Identify which cell holds the provided text, then report its [x, y] central coordinate. 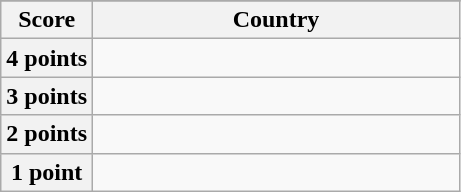
2 points [47, 134]
Score [47, 20]
3 points [47, 96]
4 points [47, 58]
1 point [47, 172]
Country [276, 20]
